Identify which cell holds the provided text, then report its [x, y] central coordinate. 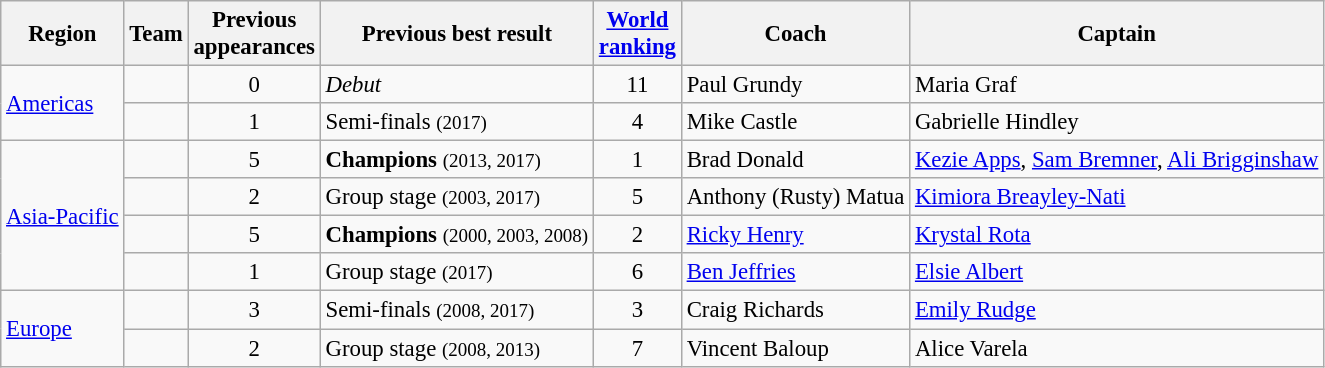
Krystal Rota [1117, 235]
Previousappearances [254, 34]
Debut [456, 85]
6 [637, 273]
Anthony (Rusty) Matua [795, 197]
Mike Castle [795, 122]
Europe [62, 328]
Group stage (2017) [456, 273]
Asia-Pacific [62, 216]
11 [637, 85]
4 [637, 122]
7 [637, 348]
Group stage (2008, 2013) [456, 348]
Vincent Baloup [795, 348]
Brad Donald [795, 160]
Maria Graf [1117, 85]
Champions (2000, 2003, 2008) [456, 235]
Ben Jeffries [795, 273]
Semi-finals (2017) [456, 122]
0 [254, 85]
Team [156, 34]
Emily Rudge [1117, 310]
Kimiora Breayley-Nati [1117, 197]
Gabrielle Hindley [1117, 122]
Alice Varela [1117, 348]
Worldranking [637, 34]
Ricky Henry [795, 235]
Paul Grundy [795, 85]
Champions (2013, 2017) [456, 160]
Craig Richards [795, 310]
Region [62, 34]
Previous best result [456, 34]
Elsie Albert [1117, 273]
Captain [1117, 34]
Semi-finals (2008, 2017) [456, 310]
Americas [62, 104]
Coach [795, 34]
Kezie Apps, Sam Bremner, Ali Brigginshaw [1117, 160]
Group stage (2003, 2017) [456, 197]
